Return [x, y] of the center of cell containing provided text 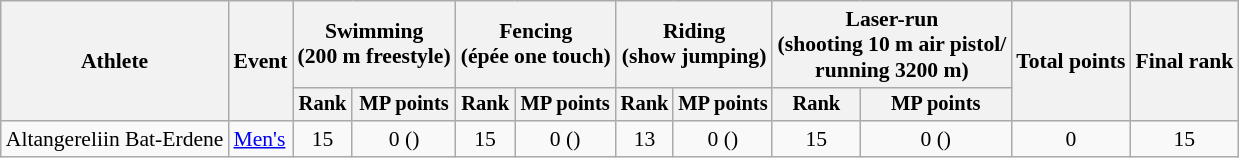
Swimming(200 m freestyle) [374, 44]
0 [1070, 139]
Laser-run(shooting 10 m air pistol/running 3200 m) [892, 44]
Event [260, 61]
Men's [260, 139]
13 [645, 139]
Riding(show jumping) [694, 44]
Altangereliin Bat-Erdene [115, 139]
Athlete [115, 61]
Fencing(épée one touch) [536, 44]
Final rank [1184, 61]
Total points [1070, 61]
